Provide the [X, Y] coordinate of the cell's center where the given text is located.  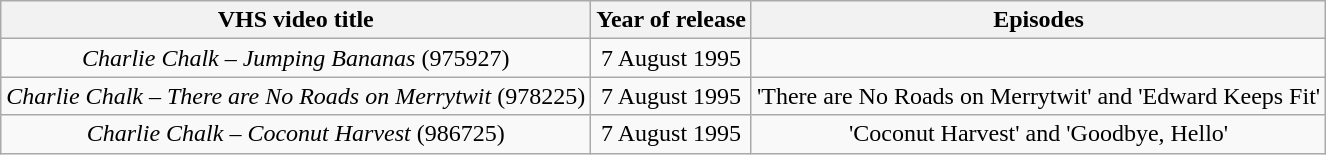
'Coconut Harvest' and 'Goodbye, Hello' [1038, 134]
Year of release [672, 20]
VHS video title [296, 20]
Charlie Chalk – Jumping Bananas (975927) [296, 58]
Episodes [1038, 20]
Charlie Chalk – Coconut Harvest (986725) [296, 134]
'There are No Roads on Merrytwit' and 'Edward Keeps Fit' [1038, 96]
Charlie Chalk – There are No Roads on Merrytwit (978225) [296, 96]
